Detect which cell encompasses the target text, then output its (X, Y) center coordinate. 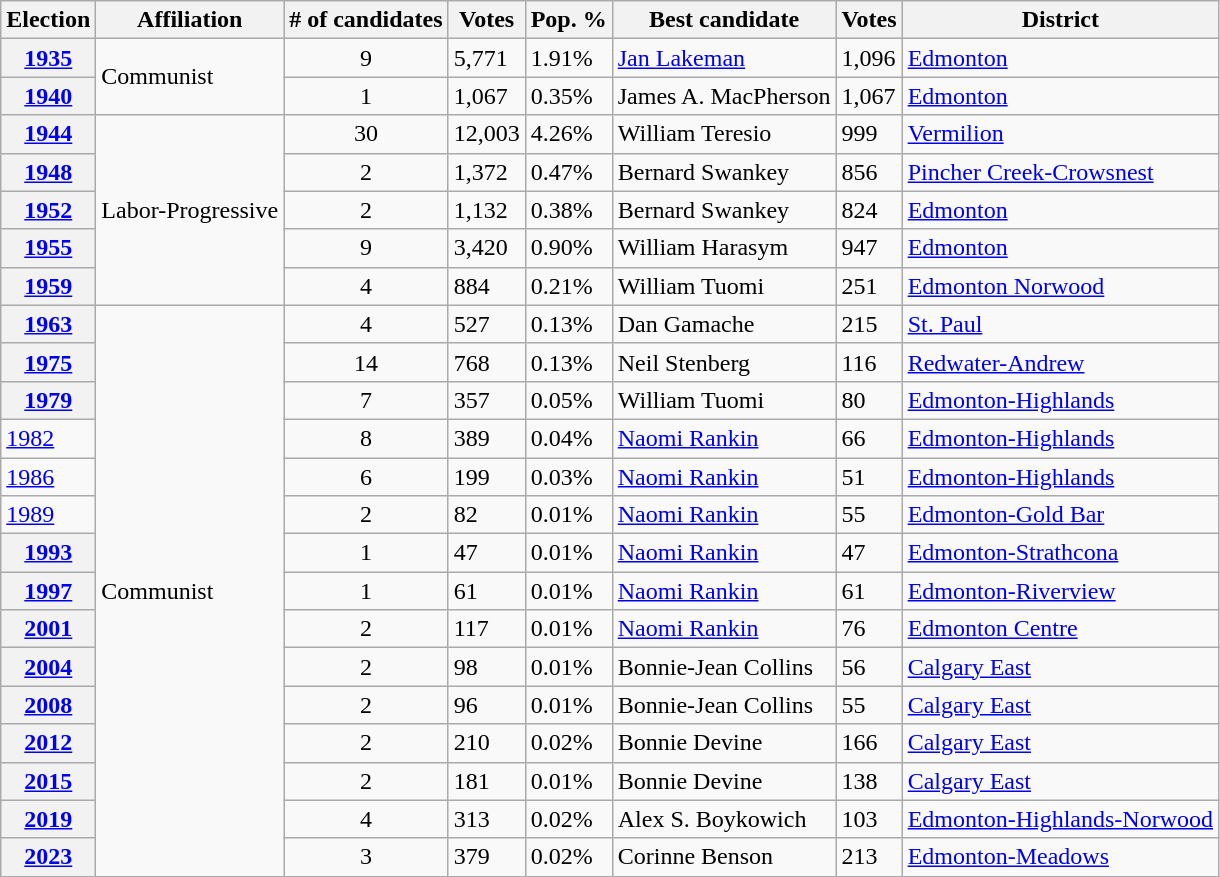
1982 (48, 438)
1963 (48, 324)
St. Paul (1060, 324)
5,771 (486, 58)
0.21% (568, 286)
1975 (48, 362)
3,420 (486, 248)
51 (869, 477)
1993 (48, 553)
215 (869, 324)
2015 (48, 781)
Affiliation (190, 20)
1935 (48, 58)
313 (486, 819)
2023 (48, 857)
527 (486, 324)
0.35% (568, 96)
56 (869, 667)
30 (366, 134)
824 (869, 210)
1955 (48, 248)
Edmonton-Riverview (1060, 591)
Edmonton-Meadows (1060, 857)
James A. MacPherson (724, 96)
389 (486, 438)
Redwater-Andrew (1060, 362)
Best candidate (724, 20)
1,096 (869, 58)
0.38% (568, 210)
181 (486, 781)
213 (869, 857)
1948 (48, 172)
Corinne Benson (724, 857)
14 (366, 362)
2012 (48, 743)
12,003 (486, 134)
Edmonton-Strathcona (1060, 553)
Alex S. Boykowich (724, 819)
Edmonton-Highlands-Norwood (1060, 819)
76 (869, 629)
0.03% (568, 477)
1,132 (486, 210)
7 (366, 400)
William Harasym (724, 248)
103 (869, 819)
Neil Stenberg (724, 362)
2019 (48, 819)
98 (486, 667)
768 (486, 362)
2008 (48, 705)
6 (366, 477)
0.90% (568, 248)
Pincher Creek-Crowsnest (1060, 172)
166 (869, 743)
Edmonton Norwood (1060, 286)
96 (486, 705)
Pop. % (568, 20)
District (1060, 20)
Edmonton Centre (1060, 629)
0.05% (568, 400)
379 (486, 857)
Labor-Progressive (190, 210)
3 (366, 857)
2001 (48, 629)
1997 (48, 591)
856 (869, 172)
1952 (48, 210)
80 (869, 400)
82 (486, 515)
1940 (48, 96)
4.26% (568, 134)
1989 (48, 515)
138 (869, 781)
William Teresio (724, 134)
117 (486, 629)
251 (869, 286)
1,372 (486, 172)
999 (869, 134)
66 (869, 438)
# of candidates (366, 20)
116 (869, 362)
0.47% (568, 172)
1979 (48, 400)
2004 (48, 667)
199 (486, 477)
Edmonton-Gold Bar (1060, 515)
Dan Gamache (724, 324)
1959 (48, 286)
Election (48, 20)
357 (486, 400)
8 (366, 438)
Jan Lakeman (724, 58)
210 (486, 743)
Vermilion (1060, 134)
947 (869, 248)
0.04% (568, 438)
1944 (48, 134)
1986 (48, 477)
884 (486, 286)
1.91% (568, 58)
